Provide the (X, Y) coordinate of the cell's center where the given text is located.  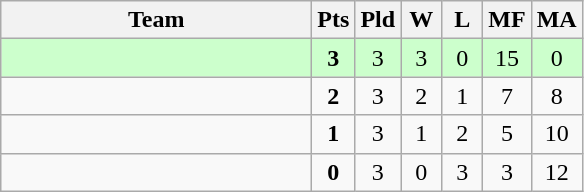
Pts (334, 20)
MF (507, 20)
8 (556, 96)
Team (156, 20)
12 (556, 172)
W (422, 20)
15 (507, 58)
L (462, 20)
10 (556, 134)
7 (507, 96)
5 (507, 134)
MA (556, 20)
Pld (378, 20)
